Pinpoint the cell where the given text exists, returning its (X, Y) midpoint coordinate. 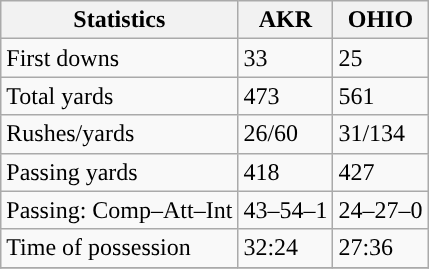
31/134 (380, 134)
Statistics (120, 20)
Rushes/yards (120, 134)
OHIO (380, 20)
561 (380, 96)
32:24 (286, 248)
Passing yards (120, 172)
25 (380, 58)
27:36 (380, 248)
First downs (120, 58)
43–54–1 (286, 210)
33 (286, 58)
26/60 (286, 134)
Total yards (120, 96)
AKR (286, 20)
473 (286, 96)
Time of possession (120, 248)
Passing: Comp–Att–Int (120, 210)
24–27–0 (380, 210)
418 (286, 172)
427 (380, 172)
